Return the (X, Y) coordinate for the center point of the cell that contains the specified text.  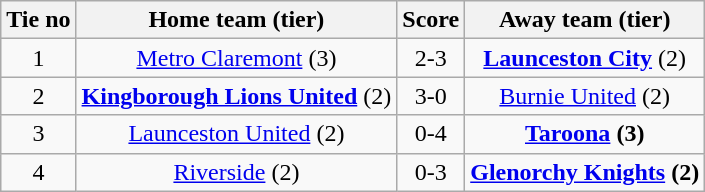
2 (38, 96)
Burnie United (2) (585, 96)
Tie no (38, 20)
2-3 (431, 58)
Home team (tier) (236, 20)
0-4 (431, 134)
4 (38, 172)
Score (431, 20)
Metro Claremont (3) (236, 58)
Glenorchy Knights (2) (585, 172)
1 (38, 58)
Away team (tier) (585, 20)
Kingborough Lions United (2) (236, 96)
0-3 (431, 172)
Launceston United (2) (236, 134)
Riverside (2) (236, 172)
3-0 (431, 96)
3 (38, 134)
Taroona (3) (585, 134)
Launceston City (2) (585, 58)
